Determine the [X, Y] coordinate at the center of the cell enclosing the given text.  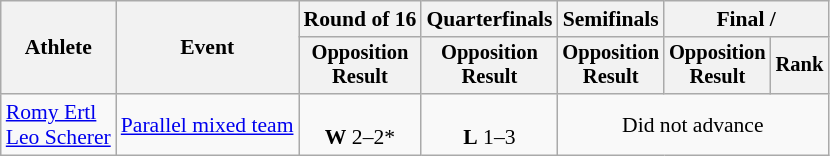
Parallel mixed team [208, 124]
Semifinals [610, 19]
Romy ErtlLeo Scherer [58, 124]
Quarterfinals [489, 19]
Event [208, 48]
Final / [746, 19]
Athlete [58, 48]
Did not advance [692, 124]
L 1–3 [489, 124]
W 2–2* [360, 124]
Rank [800, 66]
Round of 16 [360, 19]
